From the cell containing the given text, extract its center point as [X, Y] coordinate. 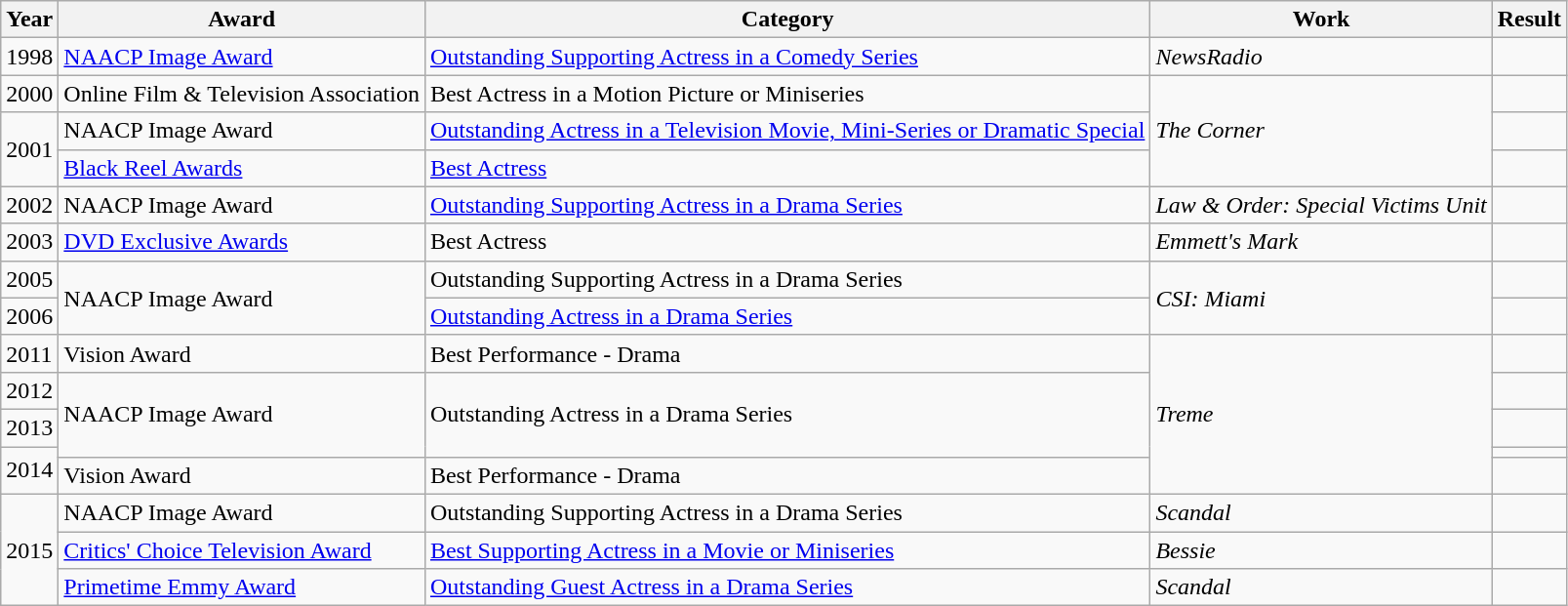
Outstanding Guest Actress in a Drama Series [786, 587]
2003 [29, 242]
Black Reel Awards [242, 168]
Critics' Choice Television Award [242, 550]
2014 [29, 470]
2012 [29, 390]
Treme [1321, 414]
Category [786, 20]
Online Film & Television Association [242, 94]
2000 [29, 94]
DVD Exclusive Awards [242, 242]
NewsRadio [1321, 57]
2015 [29, 550]
Outstanding Actress in a Television Movie, Mini-Series or Dramatic Special [786, 131]
2006 [29, 316]
CSI: Miami [1321, 298]
Law & Order: Special Victims Unit [1321, 205]
Primetime Emmy Award [242, 587]
2013 [29, 427]
Work [1321, 20]
Emmett's Mark [1321, 242]
Award [242, 20]
2011 [29, 353]
The Corner [1321, 131]
2001 [29, 149]
Result [1529, 20]
Year [29, 20]
Outstanding Supporting Actress in a Comedy Series [786, 57]
1998 [29, 57]
2002 [29, 205]
Best Actress in a Motion Picture or Miniseries [786, 94]
Bessie [1321, 550]
2005 [29, 279]
Best Supporting Actress in a Movie or Miniseries [786, 550]
